Capture the cell that displays the provided text and extract its [x, y] central coordinate. 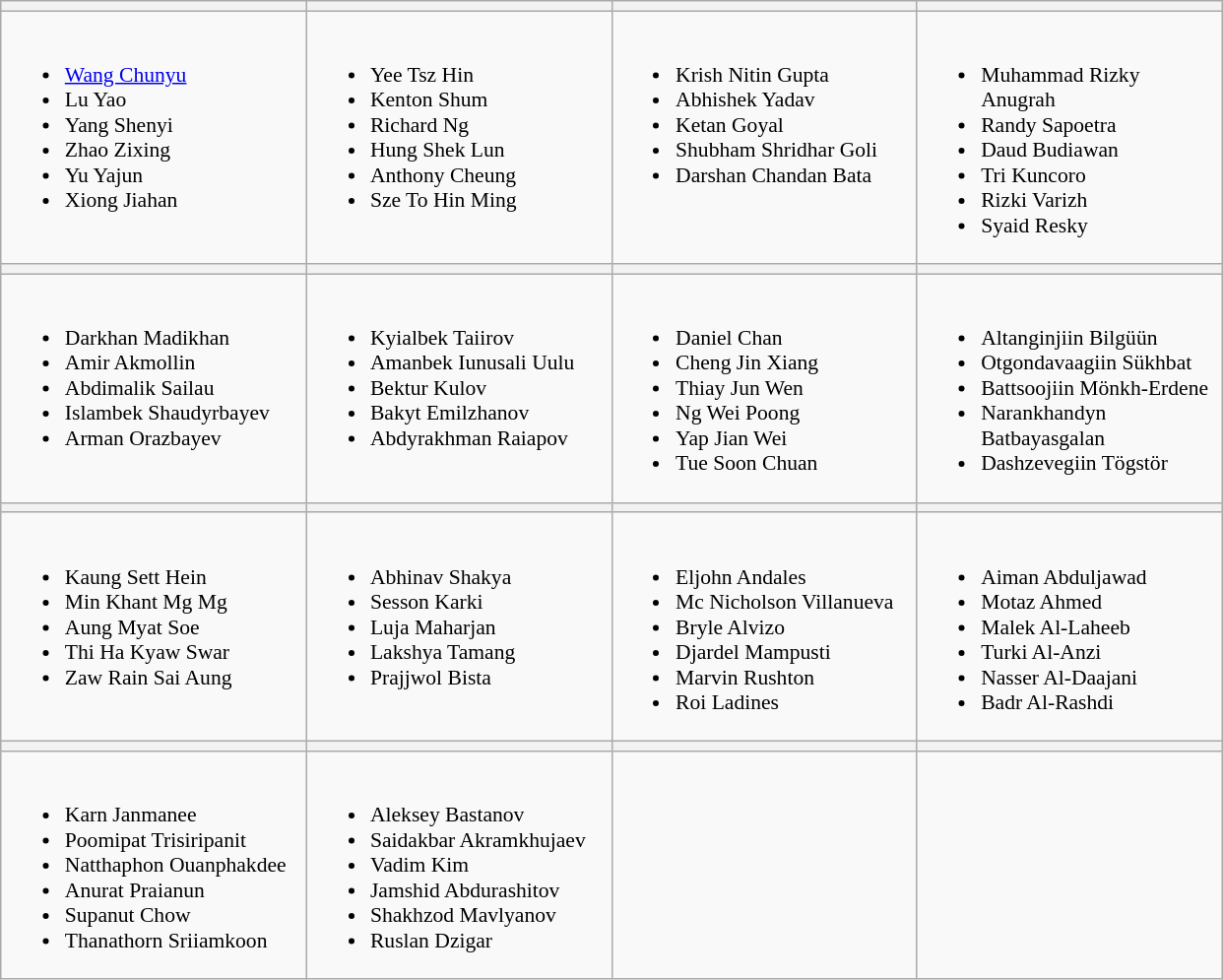
Karn JanmaneePoomipat TrisiripanitNatthaphon OuanphakdeeAnurat PraianunSupanut ChowThanathorn Sriiamkoon [154, 866]
Aleksey BastanovSaidakbar AkramkhujaevVadim KimJamshid AbdurashitovShakhzod MavlyanovRuslan Dzigar [459, 866]
Daniel ChanCheng Jin XiangThiay Jun WenNg Wei PoongYap Jian WeiTue Soon Chuan [764, 389]
Kyialbek TaiirovAmanbek Iunusali UuluBektur KulovBakyt EmilzhanovAbdyrakhman Raiapov [459, 389]
Darkhan MadikhanAmir AkmollinAbdimalik SailauIslambek ShaudyrbayevArman Orazbayev [154, 389]
Aiman AbduljawadMotaz AhmedMalek Al-LaheebTurki Al-AnziNasser Al-DaajaniBadr Al-Rashdi [1069, 627]
Altanginjiin BilgüünOtgondavaagiin SükhbatBattsoojiin Mönkh-ErdeneNarankhandyn BatbayasgalanDashzevegiin Tögstör [1069, 389]
Wang ChunyuLu YaoYang ShenyiZhao ZixingYu YajunXiong Jiahan [154, 138]
Yee Tsz HinKenton ShumRichard NgHung Shek LunAnthony CheungSze To Hin Ming [459, 138]
Muhammad Rizky AnugrahRandy SapoetraDaud BudiawanTri KuncoroRizki VarizhSyaid Resky [1069, 138]
Eljohn AndalesMc Nicholson VillanuevaBryle AlvizoDjardel MampustiMarvin RushtonRoi Ladines [764, 627]
Krish Nitin GuptaAbhishek YadavKetan GoyalShubham Shridhar GoliDarshan Chandan Bata [764, 138]
Abhinav ShakyaSesson KarkiLuja MaharjanLakshya TamangPrajjwol Bista [459, 627]
Kaung Sett HeinMin Khant Mg MgAung Myat SoeThi Ha Kyaw SwarZaw Rain Sai Aung [154, 627]
